Return [x, y] of the center of cell containing provided text 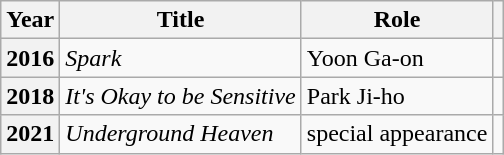
Underground Heaven [180, 134]
Year [30, 20]
It's Okay to be Sensitive [180, 96]
2018 [30, 96]
Yoon Ga-on [397, 58]
special appearance [397, 134]
Title [180, 20]
Role [397, 20]
Park Ji-ho [397, 96]
2021 [30, 134]
2016 [30, 58]
Spark [180, 58]
